Provide the [x, y] coordinate of the cell's center where the given text is located.  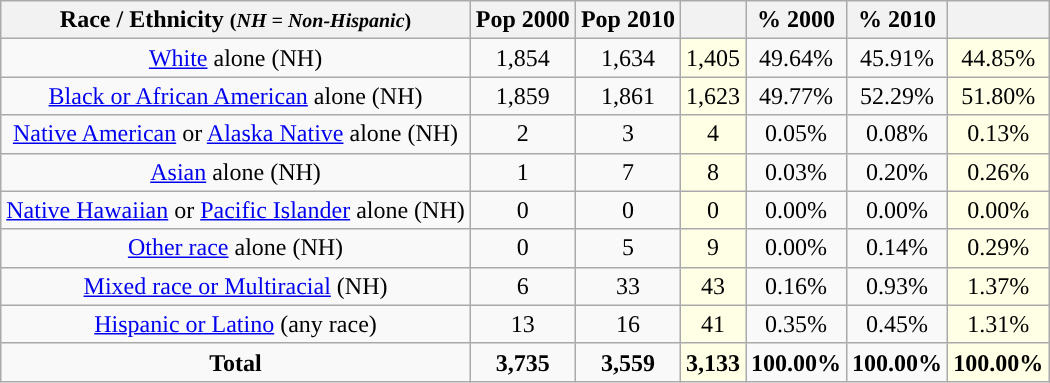
1,405 [712, 58]
16 [628, 324]
3,735 [522, 362]
Native American or Alaska Native alone (NH) [236, 134]
52.29% [898, 96]
0.16% [796, 286]
% 2010 [898, 20]
Other race alone (NH) [236, 248]
0.08% [898, 134]
1 [522, 172]
6 [522, 286]
Black or African American alone (NH) [236, 96]
49.64% [796, 58]
5 [628, 248]
1.31% [998, 324]
45.91% [898, 58]
44.85% [998, 58]
Hispanic or Latino (any race) [236, 324]
1,623 [712, 96]
9 [712, 248]
0.35% [796, 324]
0.45% [898, 324]
0.05% [796, 134]
49.77% [796, 96]
3,133 [712, 362]
33 [628, 286]
0.20% [898, 172]
White alone (NH) [236, 58]
3 [628, 134]
2 [522, 134]
Race / Ethnicity (NH = Non-Hispanic) [236, 20]
51.80% [998, 96]
7 [628, 172]
8 [712, 172]
0.29% [998, 248]
13 [522, 324]
3,559 [628, 362]
1,859 [522, 96]
Pop 2000 [522, 20]
Mixed race or Multiracial (NH) [236, 286]
1.37% [998, 286]
% 2000 [796, 20]
Pop 2010 [628, 20]
4 [712, 134]
Total [236, 362]
1,634 [628, 58]
1,854 [522, 58]
0.26% [998, 172]
1,861 [628, 96]
0.03% [796, 172]
0.93% [898, 286]
0.14% [898, 248]
41 [712, 324]
Native Hawaiian or Pacific Islander alone (NH) [236, 210]
Asian alone (NH) [236, 172]
43 [712, 286]
0.13% [998, 134]
